Detect which cell encompasses the target text, then output its [X, Y] center coordinate. 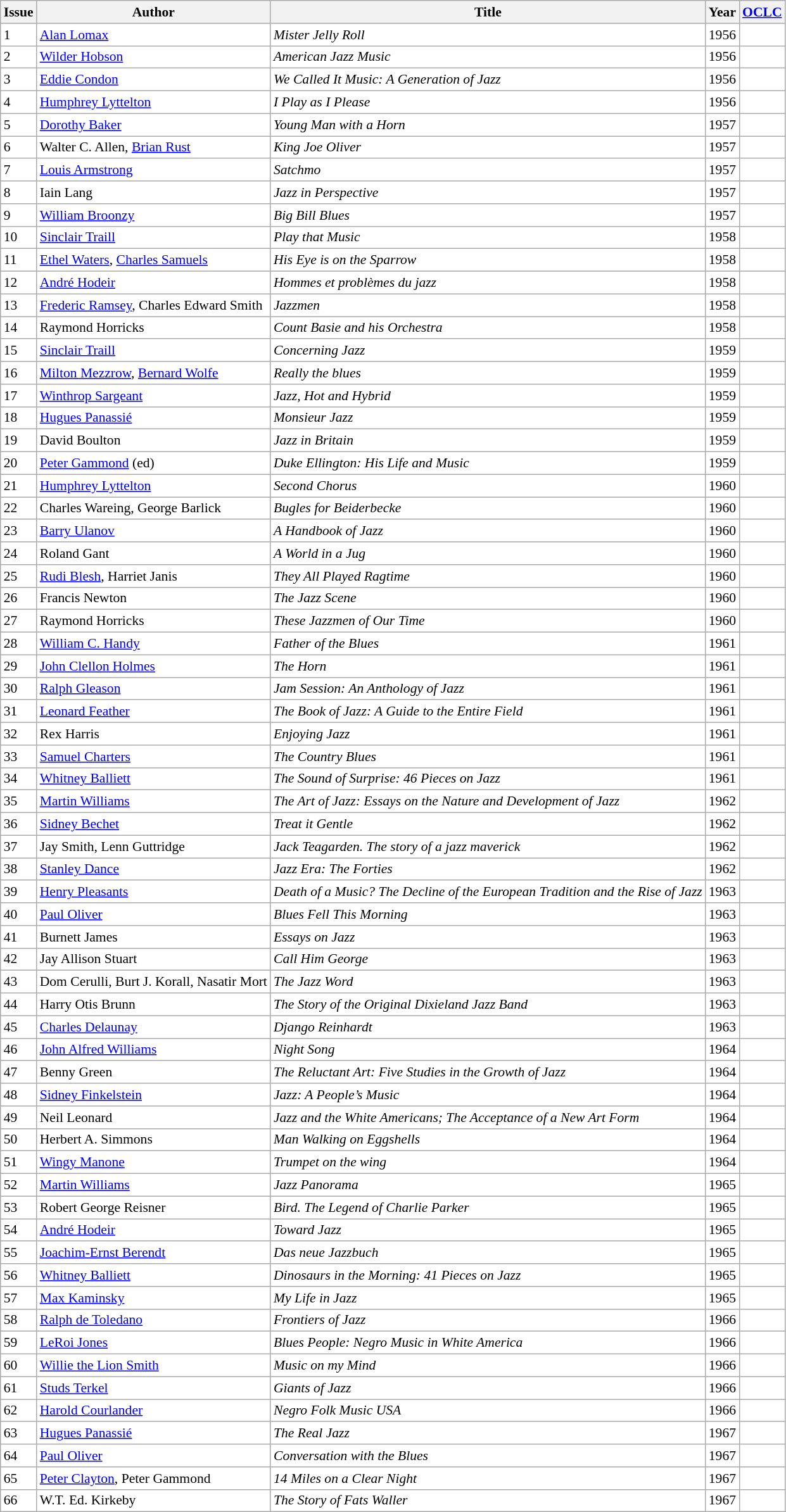
Ethel Waters, Charles Samuels [153, 260]
The Jazz Scene [488, 598]
Django Reinhardt [488, 1027]
His Eye is on the Sparrow [488, 260]
Play that Music [488, 237]
Frontiers of Jazz [488, 1320]
Roland Gant [153, 553]
Jam Session: An Anthology of Jazz [488, 689]
Frederic Ramsey, Charles Edward Smith [153, 305]
American Jazz Music [488, 57]
14 [19, 328]
Conversation with the Blues [488, 1456]
Second Chorus [488, 486]
21 [19, 486]
Giants of Jazz [488, 1388]
Man Walking on Eggshells [488, 1140]
William C. Handy [153, 644]
Young Man with a Horn [488, 125]
Jazz and the White Americans; The Acceptance of a New Art Form [488, 1118]
Eddie Condon [153, 80]
30 [19, 689]
Blues Fell This Morning [488, 914]
47 [19, 1073]
Peter Clayton, Peter Gammond [153, 1478]
52 [19, 1185]
Neil Leonard [153, 1118]
14 Miles on a Clear Night [488, 1478]
Burnett James [153, 937]
Jazz in Britain [488, 441]
King Joe Oliver [488, 148]
Bugles for Beiderbecke [488, 508]
Jack Teagarden. The story of a jazz maverick [488, 847]
Wingy Manone [153, 1162]
Studs Terkel [153, 1388]
The Story of Fats Waller [488, 1501]
60 [19, 1366]
Jay Allison Stuart [153, 959]
58 [19, 1320]
William Broonzy [153, 215]
Jazz, Hot and Hybrid [488, 396]
Francis Newton [153, 598]
40 [19, 914]
65 [19, 1478]
17 [19, 396]
Father of the Blues [488, 644]
Louis Armstrong [153, 170]
Jazz in Perspective [488, 192]
The Book of Jazz: A Guide to the Entire Field [488, 712]
The Art of Jazz: Essays on the Nature and Development of Jazz [488, 802]
54 [19, 1230]
Night Song [488, 1050]
Jazz Panorama [488, 1185]
John Clellon Holmes [153, 666]
Leonard Feather [153, 712]
Jazzmen [488, 305]
Stanley Dance [153, 869]
20 [19, 463]
48 [19, 1095]
50 [19, 1140]
Ralph Gleason [153, 689]
Call Him George [488, 959]
Das neue Jazzbuch [488, 1253]
Milton Mezzrow, Bernard Wolfe [153, 373]
Mister Jelly Roll [488, 35]
Big Bill Blues [488, 215]
Title [488, 12]
53 [19, 1207]
Negro Folk Music USA [488, 1411]
Hommes et problèmes du jazz [488, 283]
66 [19, 1501]
41 [19, 937]
16 [19, 373]
Author [153, 12]
Peter Gammond (ed) [153, 463]
59 [19, 1343]
24 [19, 553]
We Called It Music: A Generation of Jazz [488, 80]
32 [19, 734]
Harold Courlander [153, 1411]
39 [19, 892]
Charles Delaunay [153, 1027]
Barry Ulanov [153, 531]
Dom Cerulli, Burt J. Korall, Nasatir Mort [153, 982]
25 [19, 576]
OCLC [762, 12]
51 [19, 1162]
Robert George Reisner [153, 1207]
Max Kaminsky [153, 1298]
42 [19, 959]
61 [19, 1388]
The Country Blues [488, 757]
Issue [19, 12]
Charles Wareing, George Barlick [153, 508]
Harry Otis Brunn [153, 1005]
Rex Harris [153, 734]
Wilder Hobson [153, 57]
35 [19, 802]
5 [19, 125]
Joachim-Ernst Berendt [153, 1253]
10 [19, 237]
The Jazz Word [488, 982]
37 [19, 847]
The Sound of Surprise: 46 Pieces on Jazz [488, 779]
Jazz Era: The Forties [488, 869]
19 [19, 441]
3 [19, 80]
Blues People: Negro Music in White America [488, 1343]
Iain Lang [153, 192]
45 [19, 1027]
Jay Smith, Lenn Guttridge [153, 847]
22 [19, 508]
My Life in Jazz [488, 1298]
Really the blues [488, 373]
The Story of the Original Dixieland Jazz Band [488, 1005]
They All Played Ragtime [488, 576]
43 [19, 982]
38 [19, 869]
57 [19, 1298]
Monsieur Jazz [488, 418]
Benny Green [153, 1073]
2 [19, 57]
33 [19, 757]
8 [19, 192]
62 [19, 1411]
11 [19, 260]
Sidney Finkelstein [153, 1095]
1 [19, 35]
Henry Pleasants [153, 892]
Alan Lomax [153, 35]
W.T. Ed. Kirkeby [153, 1501]
18 [19, 418]
Music on my Mind [488, 1366]
Bird. The Legend of Charlie Parker [488, 1207]
12 [19, 283]
The Real Jazz [488, 1433]
The Reluctant Art: Five Studies in the Growth of Jazz [488, 1073]
Rudi Blesh, Harriet Janis [153, 576]
49 [19, 1118]
Count Basie and his Orchestra [488, 328]
28 [19, 644]
Satchmo [488, 170]
The Horn [488, 666]
A World in a Jug [488, 553]
Ralph de Toledano [153, 1320]
Dorothy Baker [153, 125]
Walter C. Allen, Brian Rust [153, 148]
Toward Jazz [488, 1230]
Concerning Jazz [488, 351]
Treat it Gentle [488, 824]
Winthrop Sargeant [153, 396]
7 [19, 170]
Trumpet on the wing [488, 1162]
55 [19, 1253]
A Handbook of Jazz [488, 531]
Dinosaurs in the Morning: 41 Pieces on Jazz [488, 1275]
Willie the Lion Smith [153, 1366]
Samuel Charters [153, 757]
36 [19, 824]
34 [19, 779]
David Boulton [153, 441]
Duke Ellington: His Life and Music [488, 463]
Herbert A. Simmons [153, 1140]
13 [19, 305]
Death of a Music? The Decline of the European Tradition and the Rise of Jazz [488, 892]
Sidney Bechet [153, 824]
29 [19, 666]
56 [19, 1275]
LeRoi Jones [153, 1343]
9 [19, 215]
Enjoying Jazz [488, 734]
I Play as I Please [488, 103]
15 [19, 351]
John Alfred Williams [153, 1050]
Jazz: A People’s Music [488, 1095]
Essays on Jazz [488, 937]
4 [19, 103]
These Jazzmen of Our Time [488, 621]
Year [722, 12]
44 [19, 1005]
64 [19, 1456]
46 [19, 1050]
63 [19, 1433]
31 [19, 712]
26 [19, 598]
27 [19, 621]
23 [19, 531]
6 [19, 148]
